Determine the [x, y] coordinate at the center of the cell enclosing the given text.  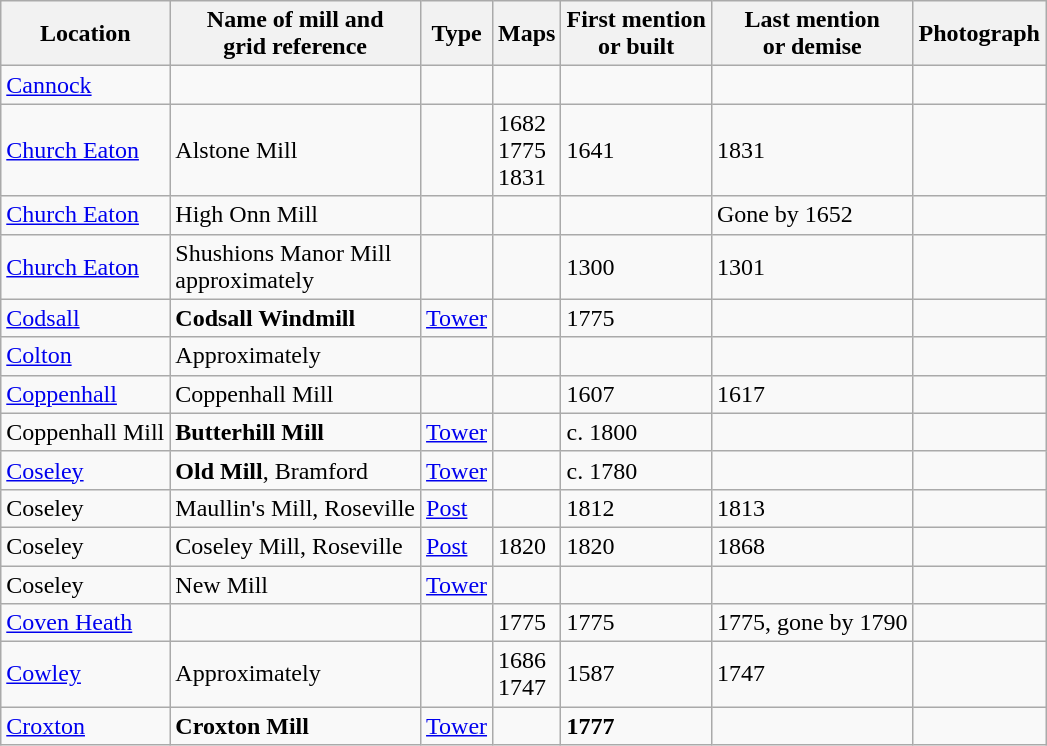
Croxton Mill [296, 726]
1777 [636, 726]
Cowley [86, 674]
1775, gone by 1790 [812, 623]
1831 [812, 150]
c. 1780 [636, 470]
1641 [636, 150]
1812 [636, 508]
1617 [812, 394]
Coven Heath [86, 623]
Codsall [86, 318]
Shushions Manor Millapproximately [296, 266]
c. 1800 [636, 432]
Colton [86, 356]
1868 [812, 546]
Cannock [86, 85]
Codsall Windmill [296, 318]
New Mill [296, 585]
1813 [812, 508]
1747 [812, 674]
Old Mill, Bramford [296, 470]
High Onn Mill [296, 215]
Type [457, 34]
Photograph [979, 34]
Coseley Mill, Roseville [296, 546]
Location [86, 34]
Name of mill andgrid reference [296, 34]
Maullin's Mill, Roseville [296, 508]
Last mention or demise [812, 34]
Coppenhall [86, 394]
168217751831 [527, 150]
1301 [812, 266]
Alstone Mill [296, 150]
Gone by 1652 [812, 215]
1607 [636, 394]
Maps [527, 34]
First mentionor built [636, 34]
1300 [636, 266]
16861747 [527, 674]
Croxton [86, 726]
1587 [636, 674]
Butterhill Mill [296, 432]
